Find where the given text appears and provide that cell's center as (X, Y) coordinate. 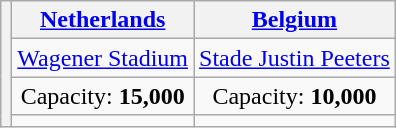
Wagener Stadium (103, 58)
Stade Justin Peeters (295, 58)
Capacity: 15,000 (103, 96)
Capacity: 10,000 (295, 96)
Belgium (295, 20)
Netherlands (103, 20)
